Extract the [X, Y] coordinate from the center of the cell holding the provided text.  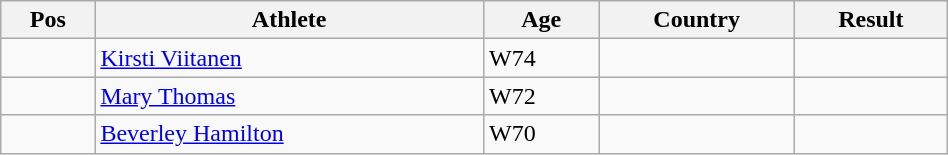
Country [696, 20]
Result [870, 20]
W70 [542, 134]
Mary Thomas [290, 96]
Athlete [290, 20]
W72 [542, 96]
Beverley Hamilton [290, 134]
Pos [48, 20]
Age [542, 20]
Kirsti Viitanen [290, 58]
W74 [542, 58]
